Output the (X, Y) coordinate of the center of the cell containing the given text.  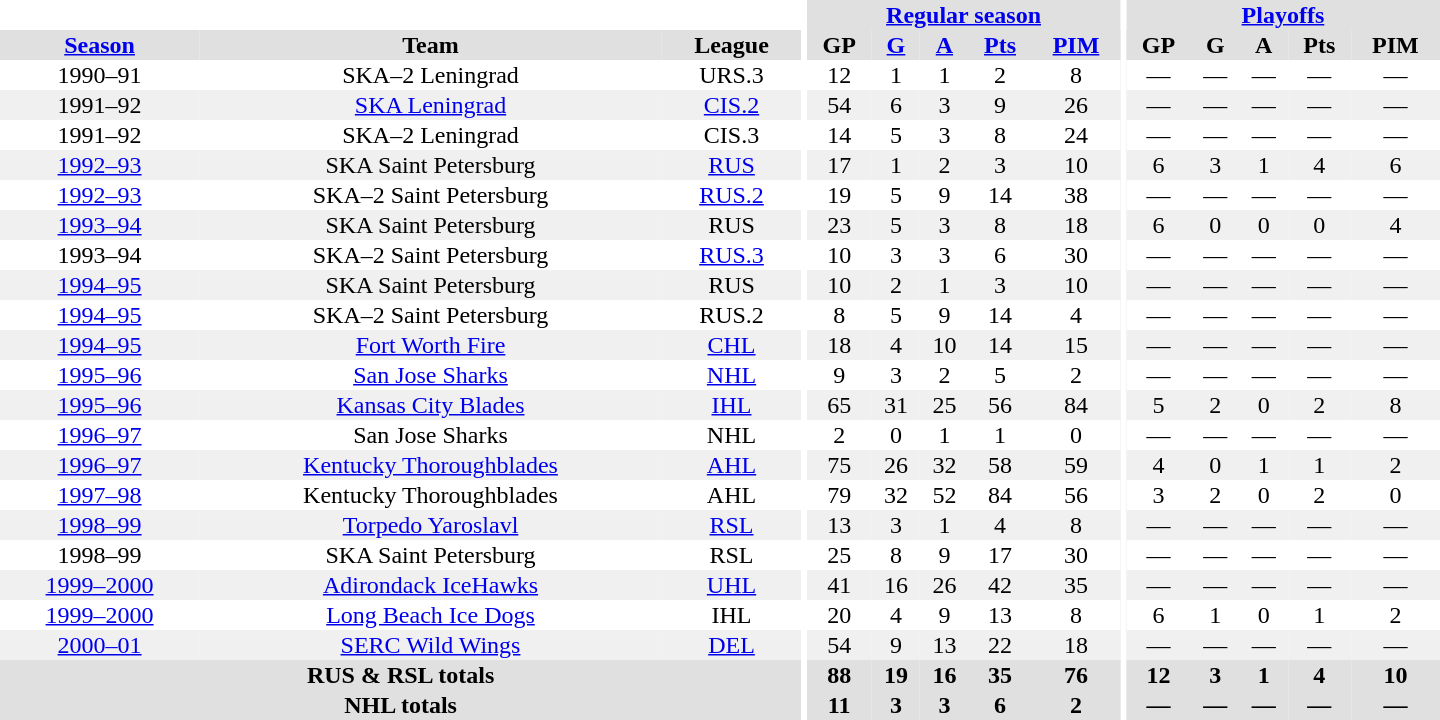
League (732, 45)
Team (430, 45)
1990–91 (100, 75)
88 (840, 675)
Adirondack IceHawks (430, 585)
75 (840, 465)
SERC Wild Wings (430, 645)
76 (1076, 675)
Kansas City Blades (430, 405)
Regular season (964, 15)
11 (840, 705)
41 (840, 585)
DEL (732, 645)
52 (944, 495)
2000–01 (100, 645)
42 (1000, 585)
38 (1076, 195)
Fort Worth Fire (430, 345)
Long Beach Ice Dogs (430, 615)
RUS.3 (732, 255)
CIS.3 (732, 135)
15 (1076, 345)
SKA Leningrad (430, 105)
Torpedo Yaroslavl (430, 525)
31 (896, 405)
20 (840, 615)
Season (100, 45)
CIS.2 (732, 105)
CHL (732, 345)
Playoffs (1283, 15)
NHL totals (400, 705)
24 (1076, 135)
URS.3 (732, 75)
1997–98 (100, 495)
59 (1076, 465)
RUS & RSL totals (400, 675)
22 (1000, 645)
58 (1000, 465)
UHL (732, 585)
23 (840, 225)
65 (840, 405)
79 (840, 495)
